Search for the cell housing the specified text and yield its (X, Y) center coordinate. 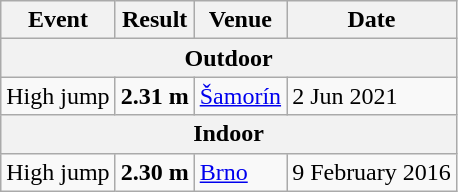
Brno (240, 172)
Event (58, 20)
Šamorín (240, 96)
Indoor (229, 134)
2.30 m (154, 172)
Result (154, 20)
Date (372, 20)
2 Jun 2021 (372, 96)
2.31 m (154, 96)
Outdoor (229, 58)
Venue (240, 20)
9 February 2016 (372, 172)
